Determine the [x, y] coordinate at the center of the cell enclosing the given text.  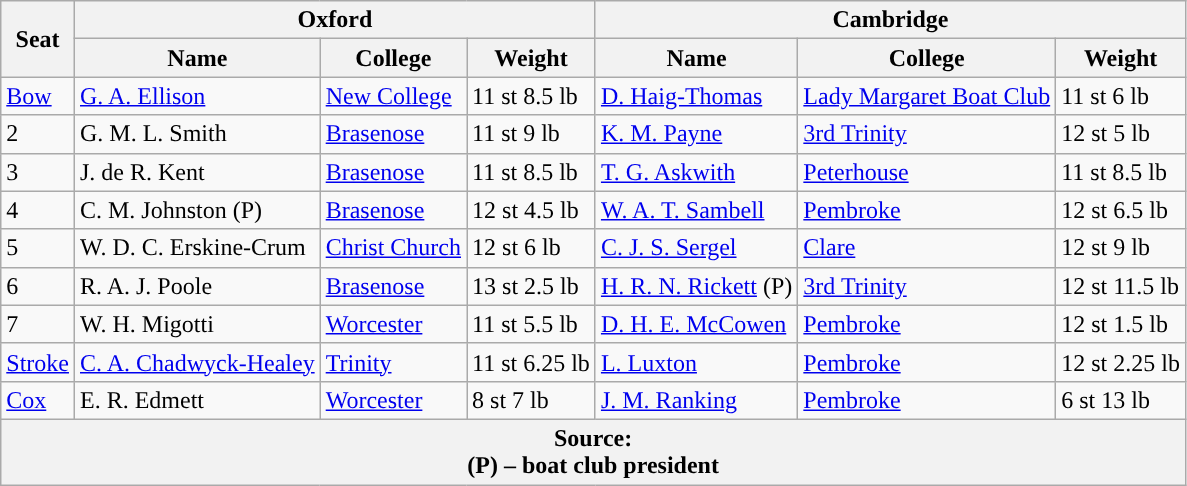
R. A. J. Poole [197, 286]
12 st 6.5 lb [1121, 210]
2 [38, 134]
Lady Margaret Boat Club [927, 96]
12 st 9 lb [1121, 248]
12 st 5 lb [1121, 134]
G. A. Ellison [197, 96]
E. R. Edmett [197, 400]
12 st 2.25 lb [1121, 362]
Clare [927, 248]
Christ Church [393, 248]
Seat [38, 39]
W. A. T. Sambell [696, 210]
11 st 5.5 lb [532, 324]
J. de R. Kent [197, 172]
W. H. Migotti [197, 324]
7 [38, 324]
G. M. L. Smith [197, 134]
Source:(P) – boat club president [594, 452]
12 st 11.5 lb [1121, 286]
11 st 6.25 lb [532, 362]
T. G. Askwith [696, 172]
11 st 6 lb [1121, 96]
13 st 2.5 lb [532, 286]
8 st 7 lb [532, 400]
C. J. S. Sergel [696, 248]
Peterhouse [927, 172]
Cambridge [890, 20]
Trinity [393, 362]
11 st 9 lb [532, 134]
Oxford [334, 20]
D. H. E. McCowen [696, 324]
H. R. N. Rickett (P) [696, 286]
L. Luxton [696, 362]
D. Haig-Thomas [696, 96]
6 st 13 lb [1121, 400]
4 [38, 210]
5 [38, 248]
Cox [38, 400]
6 [38, 286]
C. A. Chadwyck-Healey [197, 362]
W. D. C. Erskine-Crum [197, 248]
K. M. Payne [696, 134]
Stroke [38, 362]
12 st 1.5 lb [1121, 324]
C. M. Johnston (P) [197, 210]
Bow [38, 96]
3 [38, 172]
12 st 6 lb [532, 248]
12 st 4.5 lb [532, 210]
J. M. Ranking [696, 400]
New College [393, 96]
